Extract the (X, Y) coordinate from the center of the cell holding the provided text.  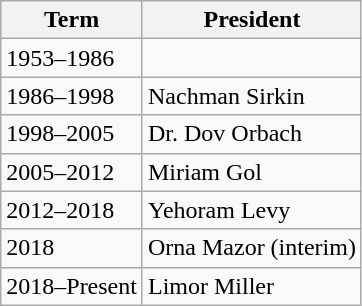
2018–Present (72, 286)
1953–1986 (72, 58)
Dr. Dov Orbach (252, 134)
President (252, 20)
Orna Mazor (interim) (252, 248)
Miriam Gol (252, 172)
1986–1998 (72, 96)
Limor Miller (252, 286)
Nachman Sirkin (252, 96)
Term (72, 20)
2005–2012 (72, 172)
2018 (72, 248)
2012–2018 (72, 210)
Yehoram Levy (252, 210)
1998–2005 (72, 134)
